Search for the cell housing the specified text and yield its [x, y] center coordinate. 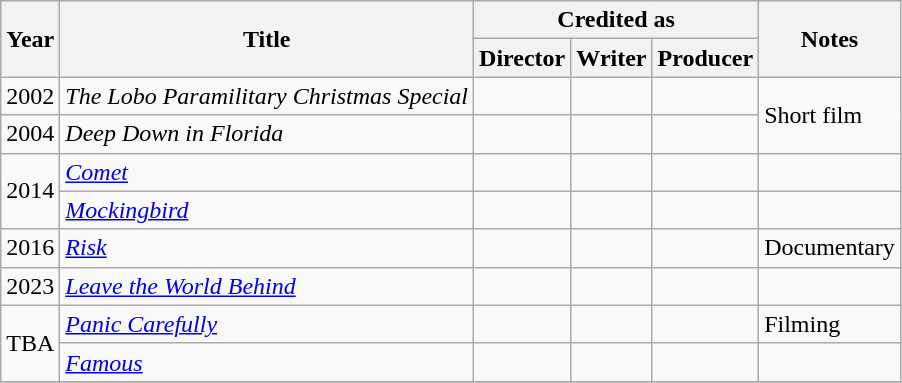
2014 [30, 191]
Documentary [830, 248]
Writer [612, 58]
Risk [267, 248]
Filming [830, 324]
Leave the World Behind [267, 286]
The Lobo Paramilitary Christmas Special [267, 96]
TBA [30, 343]
Director [522, 58]
Producer [706, 58]
2002 [30, 96]
Short film [830, 115]
Famous [267, 362]
Comet [267, 172]
Notes [830, 39]
2023 [30, 286]
Mockingbird [267, 210]
Credited as [616, 20]
Title [267, 39]
Deep Down in Florida [267, 134]
2016 [30, 248]
2004 [30, 134]
Panic Carefully [267, 324]
Year [30, 39]
